Provide the [x, y] coordinate of the cell's center where the given text is located.  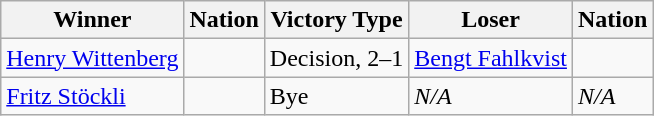
Bengt Fahlkvist [491, 58]
Loser [491, 20]
Victory Type [336, 20]
Fritz Stöckli [92, 96]
Henry Wittenberg [92, 58]
Decision, 2–1 [336, 58]
Winner [92, 20]
Bye [336, 96]
